Detect which cell encompasses the target text, then output its [x, y] center coordinate. 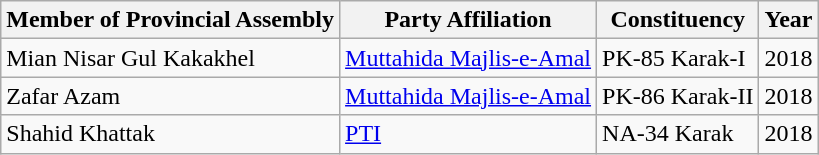
NA-34 Karak [678, 134]
Party Affiliation [468, 20]
Year [788, 20]
PK-85 Karak-I [678, 58]
PTI [468, 134]
Constituency [678, 20]
Shahid Khattak [170, 134]
PK-86 Karak-II [678, 96]
Mian Nisar Gul Kakakhel [170, 58]
Zafar Azam [170, 96]
Member of Provincial Assembly [170, 20]
